Output the (x, y) coordinate of the center of the cell containing the given text.  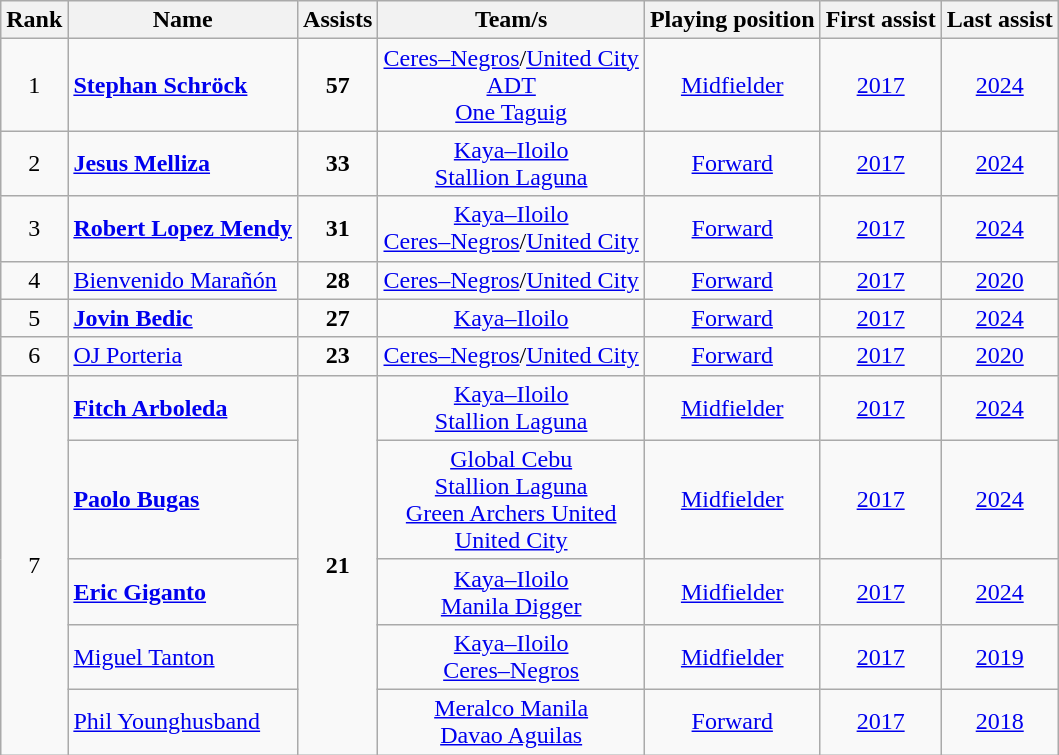
6 (34, 356)
First assist (880, 20)
27 (338, 318)
5 (34, 318)
1 (34, 85)
Global CebuStallion LagunaGreen Archers UnitedUnited City (511, 500)
Meralco ManilaDavao Aguilas (511, 722)
Miguel Tanton (183, 656)
57 (338, 85)
2018 (1000, 722)
2 (34, 164)
Last assist (1000, 20)
Playing position (732, 20)
Kaya–Iloilo (511, 318)
31 (338, 228)
Kaya–Iloilo Ceres–Negros/United City (511, 228)
Phil Younghusband (183, 722)
Eric Giganto (183, 592)
Fitch Arboleda (183, 408)
23 (338, 356)
Robert Lopez Mendy (183, 228)
33 (338, 164)
4 (34, 280)
Assists (338, 20)
Bienvenido Marañón (183, 280)
Name (183, 20)
3 (34, 228)
2019 (1000, 656)
Jesus Melliza (183, 164)
21 (338, 564)
OJ Porteria (183, 356)
Ceres–Negros/United CityADTOne Taguig (511, 85)
Jovin Bedic (183, 318)
Paolo Bugas (183, 500)
Kaya–IloiloCeres–Negros (511, 656)
28 (338, 280)
Kaya–IloiloManila Digger (511, 592)
7 (34, 564)
Team/s (511, 20)
Stephan Schröck (183, 85)
Rank (34, 20)
